Scan for the cell matching the given text and deliver its (X, Y) coordinate at center. 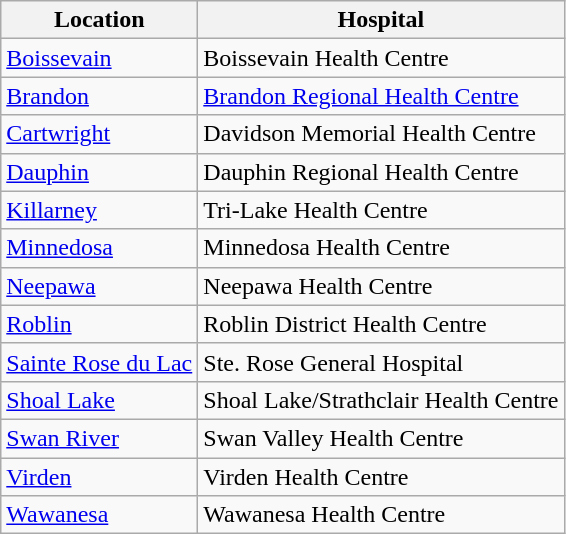
Virden Health Centre (381, 477)
Location (100, 20)
Brandon Regional Health Centre (381, 96)
Hospital (381, 20)
Shoal Lake/Strathclair Health Centre (381, 400)
Roblin District Health Centre (381, 324)
Tri-Lake Health Centre (381, 210)
Virden (100, 477)
Shoal Lake (100, 400)
Roblin (100, 324)
Minnedosa Health Centre (381, 248)
Wawanesa Health Centre (381, 515)
Neepawa Health Centre (381, 286)
Ste. Rose General Hospital (381, 362)
Sainte Rose du Lac (100, 362)
Brandon (100, 96)
Boissevain Health Centre (381, 58)
Boissevain (100, 58)
Swan River (100, 438)
Minnedosa (100, 248)
Killarney (100, 210)
Neepawa (100, 286)
Dauphin Regional Health Centre (381, 172)
Cartwright (100, 134)
Davidson Memorial Health Centre (381, 134)
Swan Valley Health Centre (381, 438)
Wawanesa (100, 515)
Dauphin (100, 172)
